Detect which cell encompasses the target text, then output its [x, y] center coordinate. 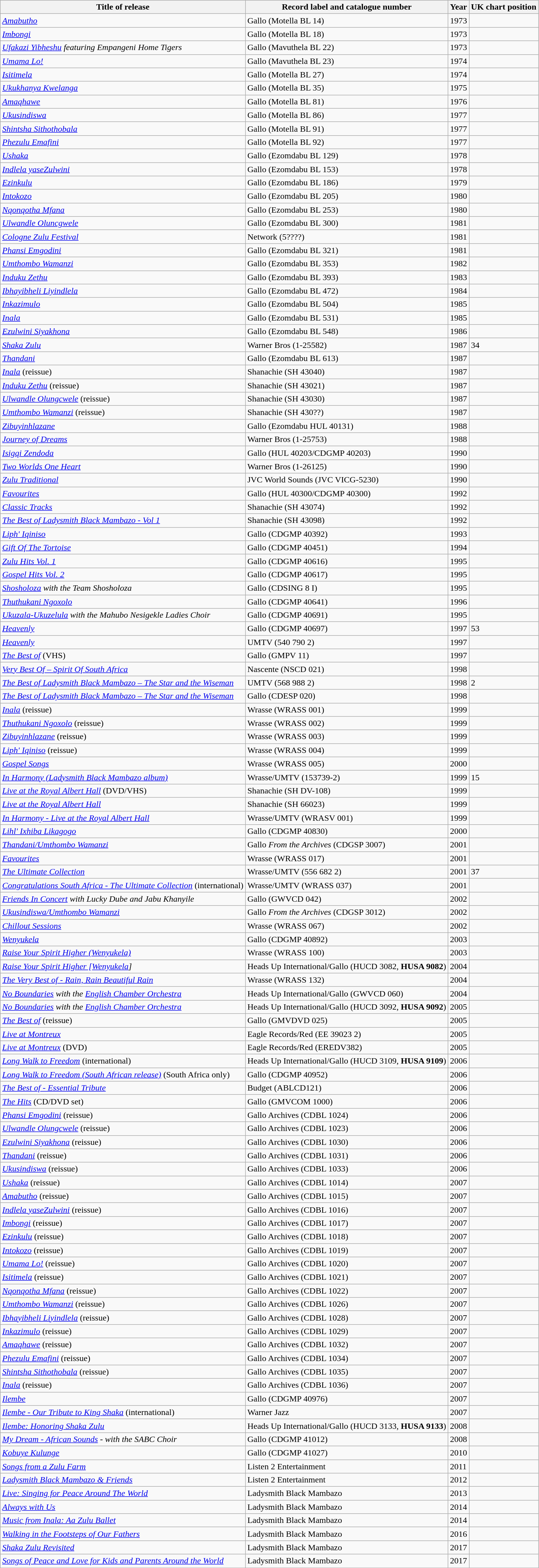
Phansi Emgodini [123, 250]
Gallo (GWVCD 042) [347, 899]
The Best of (VHS) [123, 656]
Gallo (CDGMP 40830) [347, 831]
JVC World Sounds (JVC VICG-5230) [347, 480]
Congratulations South Africa - The Ultimate Collection (international) [123, 885]
Shanachie (SH 66023) [347, 804]
Gallo Archives (CDBL 1017) [347, 1223]
Eagle Records/Red (EE 39023 2) [347, 1034]
1993 [458, 534]
Heads Up International/Gallo (HUCD 3109, HUSA 9109) [347, 1061]
The Very Best of - Rain, Rain Beautiful Rain [123, 980]
Eagle Records/Red (EREDV382) [347, 1048]
Gallo (Motella BL 18) [347, 34]
Gallo (Mavuthela BL 22) [347, 48]
Gallo (GMVCOM 1000) [347, 1102]
Wrasse/UMTV (556 682 2) [347, 872]
Wrasse (WRASS 001) [347, 710]
Gallo (Motella BL 81) [347, 102]
Gallo (HUL 40203/CDGMP 40203) [347, 453]
Induku Zethu (reissue) [123, 385]
Gallo (CDGMP 40697) [347, 629]
Wrasse (WRASS 002) [347, 723]
Indlela yaseZulwini [123, 169]
Songs from a Zulu Farm [123, 1466]
Inkazimulo [123, 304]
Ladysmith Black Mambazo & Friends [123, 1480]
Inala [123, 318]
Gallo (HUL 40300/CDGMP 40300) [347, 493]
Gallo (CDGMP 41012) [347, 1439]
Gallo (CDGMP 40976) [347, 1399]
Amabutho (reissue) [123, 1196]
Ukusindiswa/Umthombo Wamanzi [123, 912]
Shosholoza with the Team Shosholoza [123, 588]
Gallo Archives (CDBL 1020) [347, 1264]
Gallo (Ezomdabu BL 472) [347, 291]
The Ultimate Collection [123, 872]
Shanachie (SH 430??) [347, 413]
1982 [458, 264]
Ilembe - Our Tribute to King Shaka (international) [123, 1412]
Isigqi Zendoda [123, 453]
Heads Up International/Gallo (HUCD 3082, HUSA 9082) [347, 966]
Nqonqotha Mfana (reissue) [123, 1291]
Warner Bros (1-25753) [347, 439]
Heads Up International/Gallo (HUCD 3092, HUSA 9092) [347, 1007]
Imbongi [123, 34]
Gallo Archives (CDBL 1030) [347, 1142]
Gallo (Ezomdabu BL 393) [347, 277]
37 [504, 872]
Gallo Archives (CDBL 1019) [347, 1250]
Zulu Traditional [123, 480]
Always with Us [123, 1507]
Gallo (Ezomdabu BL 253) [347, 210]
Gallo Archives (CDBL 1021) [347, 1277]
1979 [458, 183]
Gallo (Ezomdabu HUL 40131) [347, 426]
1996 [458, 602]
Shintsha Sithothobala (reissue) [123, 1372]
Gallo Archives (CDBL 1031) [347, 1155]
Record label and catalogue number [347, 7]
Gallo (CDGMP 40617) [347, 574]
Friends In Concert with Lucky Dube and Jabu Khanyile [123, 899]
My Dream - African Sounds - with the SABC Choir [123, 1439]
Wrasse (WRASS 067) [347, 926]
Induku Zethu [123, 277]
Title of release [123, 7]
Ukusindiswa (reissue) [123, 1169]
Ezulwini Siyakhona [123, 331]
1994 [458, 547]
Zibuyinhlazane [123, 426]
Live at Montreux [123, 1034]
Inkazimulo (reissue) [123, 1331]
Year [458, 7]
Ilembe: Honoring Shaka Zulu [123, 1426]
The Best of - Essential Tribute [123, 1088]
2012 [458, 1480]
Gallo (Motella BL 91) [347, 129]
Gallo (CDGMP 40451) [347, 547]
Umama Lo! (reissue) [123, 1264]
Isitimela (reissue) [123, 1277]
Wenyukela [123, 939]
Phansi Emgodini (reissue) [123, 1115]
Wrasse (WRASS 132) [347, 980]
2011 [458, 1466]
Gallo Archives (CDBL 1016) [347, 1209]
Music from Inala: Aa Zulu Ballet [123, 1520]
Chillout Sessions [123, 926]
Shanachie (SH 43021) [347, 385]
Kobuye Kulunge [123, 1453]
2 [504, 683]
Gallo (GMPV 11) [347, 656]
Ukuzala-Ukuzelula with the Mahubo Nesigekle Ladies Choir [123, 615]
UK chart position [504, 7]
Shanachie (SH 43030) [347, 399]
Very Best Of – Spirit Of South Africa [123, 669]
Liph' Iqiniso (reissue) [123, 750]
Two Worlds One Heart [123, 466]
Gallo Archives (CDBL 1022) [347, 1291]
Gallo (CDGMP 40892) [347, 939]
UMTV (568 988 2) [347, 683]
Walking in the Footsteps of Our Fathers [123, 1534]
Phezulu Emafini [123, 142]
Lihl' Ixhiba Likagogo [123, 831]
Gallo (Ezomdabu BL 205) [347, 196]
Gallo Archives (CDBL 1036) [347, 1385]
Gallo (Motella BL 86) [347, 115]
15 [504, 777]
Gallo (CDGMP 40641) [347, 602]
Warner Bros (1-25582) [347, 345]
Ufakazi Yibheshu featuring Empangeni Home Tigers [123, 48]
Gallo (Motella BL 27) [347, 75]
Journey of Dreams [123, 439]
Wrasse (WRASS 017) [347, 858]
1983 [458, 277]
Gallo Archives (CDBL 1023) [347, 1129]
Liph' Iqiniso [123, 534]
Gallo (Ezomdabu BL 153) [347, 169]
Gallo (Ezomdabu BL 353) [347, 264]
Network (5????) [347, 237]
2013 [458, 1493]
Gallo Archives (CDBL 1015) [347, 1196]
Shanachie (SH 43098) [347, 520]
Gallo (Ezomdabu BL 548) [347, 331]
Ibhayibheli Liyindlela (reissue) [123, 1318]
2016 [458, 1534]
Imbongi (reissue) [123, 1223]
Gallo Archives (CDBL 1026) [347, 1304]
Amabutho [123, 21]
Ukusindiswa [123, 115]
Thandani (reissue) [123, 1155]
Shanachie (SH 43074) [347, 507]
Gallo Archives (CDBL 1032) [347, 1345]
Gallo (CDESP 020) [347, 696]
Gospel Songs [123, 764]
The Hits (CD/DVD set) [123, 1102]
Umthombo Wamanzi [123, 264]
Gallo (Ezomdabu BL 186) [347, 183]
Thuthukani Ngoxolo (reissue) [123, 723]
Gallo (Mavuthela BL 23) [347, 61]
Ilembe [123, 1399]
Nqonqotha Mfana [123, 210]
Gallo (Motella BL 92) [347, 142]
Shanachie (SH DV-108) [347, 791]
Warner Jazz [347, 1412]
Gallo (GMVDVD 025) [347, 1020]
1975 [458, 88]
UMTV (540 790 2) [347, 642]
Gallo (Ezomdabu BL 129) [347, 155]
1976 [458, 102]
Gallo (Ezomdabu BL 613) [347, 358]
Gallo Archives (CDBL 1014) [347, 1182]
Umama Lo! [123, 61]
Thandani [123, 358]
Wrasse/UMTV (WRASV 001) [347, 818]
Wrasse/UMTV (153739-2) [347, 777]
Zulu Hits Vol. 1 [123, 561]
Ukukhanya Kwelanga [123, 88]
Shaka Zulu Revisited [123, 1547]
Raise Your Spirit Higher (Wenyukela) [123, 953]
Amaqhawe [123, 102]
Ezinkulu [123, 183]
Gallo Archives (CDBL 1018) [347, 1236]
Gallo (CDGMP 40691) [347, 615]
Shaka Zulu [123, 345]
The Best of Ladysmith Black Mambazo - Vol 1 [123, 520]
Heads Up International/Gallo (GWVCD 060) [347, 993]
Ezulwini Siyakhona (reissue) [123, 1142]
Cologne Zulu Festival [123, 237]
Gallo Archives (CDBL 1024) [347, 1115]
Gallo (CDGMP 40952) [347, 1075]
Gallo Archives (CDBL 1028) [347, 1318]
Thandani/Umthombo Wamanzi [123, 845]
Live: Singing for Peace Around The World [123, 1493]
Live at the Royal Albert Hall (DVD/VHS) [123, 791]
Gallo Archives (CDBL 1033) [347, 1169]
Gallo (Motella BL 14) [347, 21]
The Best of (reissue) [123, 1020]
Wrasse/UMTV (WRASS 037) [347, 885]
Heads Up International/Gallo (HUCD 3133, HUSA 9133) [347, 1426]
Gallo (Motella BL 35) [347, 88]
Long Walk to Freedom (South African release) (South Africa only) [123, 1075]
Live at Montreux (DVD) [123, 1048]
Live at the Royal Albert Hall [123, 804]
Gallo (Ezomdabu BL 321) [347, 250]
Shintsha Sithothobala [123, 129]
Ushaka (reissue) [123, 1182]
Gallo (CDGMP 40616) [347, 561]
Songs of Peace and Love for Kids and Parents Around the World [123, 1561]
Wrasse (WRASS 003) [347, 737]
Wrasse (WRASS 005) [347, 764]
Ezinkulu (reissue) [123, 1236]
Long Walk to Freedom (international) [123, 1061]
Intokozo (reissue) [123, 1250]
Intokozo [123, 196]
34 [504, 345]
Wrasse (WRASS 100) [347, 953]
Gallo (CDGMP 40392) [347, 534]
Zibuyinhlazane (reissue) [123, 737]
Gallo From the Archives (CDGSP 3007) [347, 845]
Phezulu Emafini (reissue) [123, 1358]
Gallo (Ezomdabu BL 531) [347, 318]
Indlela yaseZulwini (reissue) [123, 1209]
Raise Your Spirit Higher [Wenyukela] [123, 966]
Isitimela [123, 75]
Wrasse (WRASS 004) [347, 750]
2010 [458, 1453]
Nascente (NSCD 021) [347, 669]
Ushaka [123, 155]
Ibhayibheli Liyindlela [123, 291]
Shanachie (SH 43040) [347, 372]
Gallo From the Archives (CDGSP 3012) [347, 912]
Classic Tracks [123, 507]
Thuthukani Ngoxolo [123, 602]
Gallo Archives (CDBL 1035) [347, 1372]
Gallo (CDSING 8 I) [347, 588]
Gallo (CDGMP 41027) [347, 1453]
53 [504, 629]
Ulwandle Oluncgwele [123, 223]
Gallo Archives (CDBL 1034) [347, 1358]
Gift Of The Tortoise [123, 547]
Amaqhawe (reissue) [123, 1345]
Gallo Archives (CDBL 1029) [347, 1331]
In Harmony - Live at the Royal Albert Hall [123, 818]
In Harmony (Ladysmith Black Mambazo album) [123, 777]
Gospel Hits Vol. 2 [123, 574]
Gallo (Ezomdabu BL 504) [347, 304]
Warner Bros (1-26125) [347, 466]
1986 [458, 331]
Gallo (Ezomdabu BL 300) [347, 223]
1984 [458, 291]
Budget (ABLCD121) [347, 1088]
